Return [X, Y] of the center of cell containing provided text 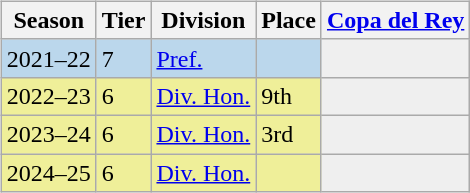
2023–24 [48, 134]
3rd [289, 134]
9th [289, 96]
Copa del Rey [395, 20]
2024–25 [48, 173]
Place [289, 20]
Season [48, 20]
Division [204, 20]
Pref. [204, 58]
2021–22 [48, 58]
2022–23 [48, 96]
7 [124, 58]
Tier [124, 20]
